Capture the cell that displays the provided text and extract its [x, y] central coordinate. 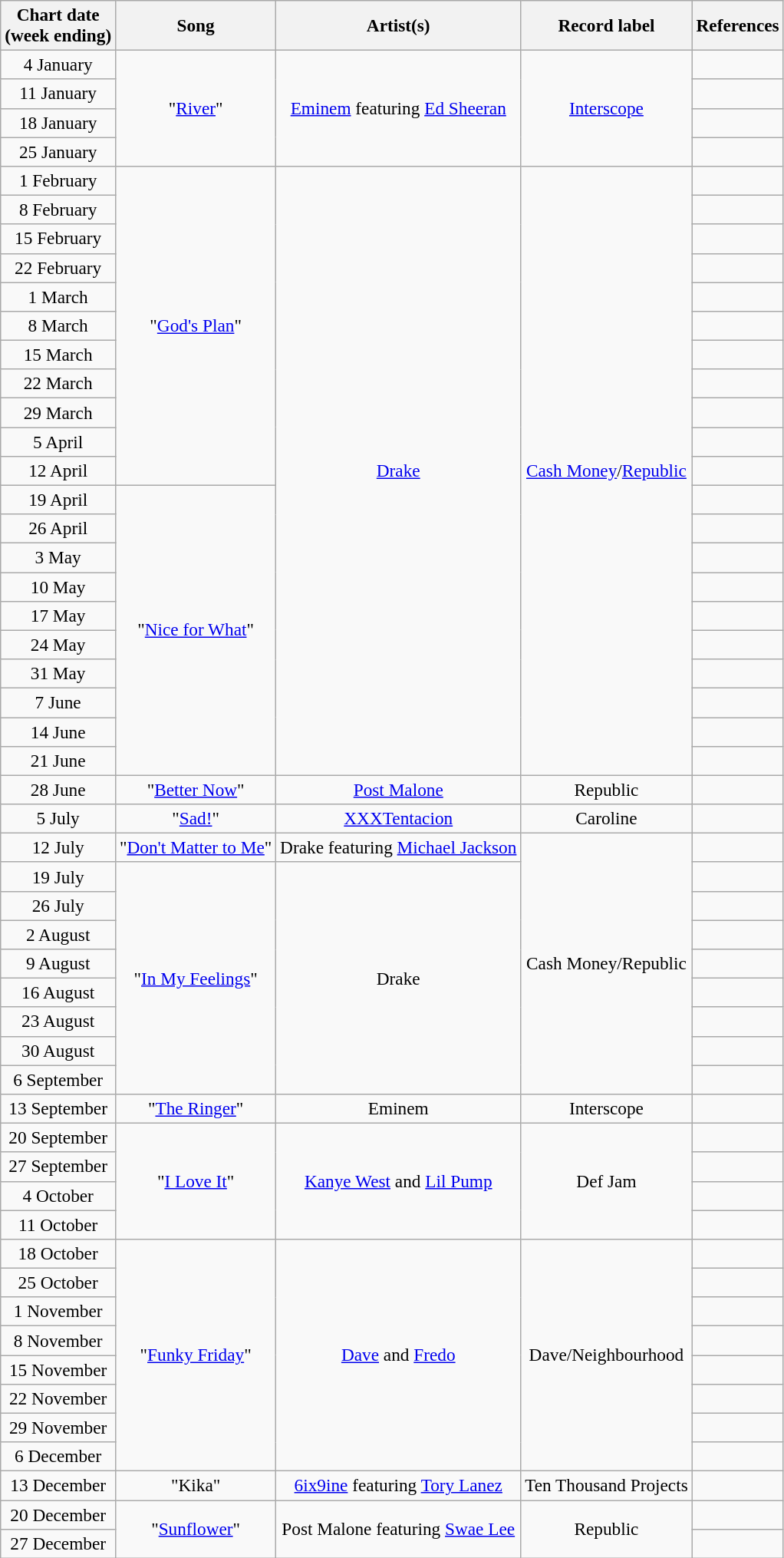
10 May [58, 586]
6 December [58, 1457]
29 March [58, 412]
11 January [58, 94]
8 November [58, 1340]
26 July [58, 906]
"God's Plan" [196, 325]
15 March [58, 355]
8 March [58, 325]
Song [196, 25]
18 October [58, 1253]
Caroline [606, 818]
8 February [58, 210]
"Sad!" [196, 818]
1 March [58, 296]
"In My Feelings" [196, 978]
24 May [58, 645]
12 April [58, 470]
Post Malone [399, 790]
21 June [58, 761]
Eminem [399, 1108]
22 February [58, 268]
30 August [58, 1051]
19 July [58, 876]
23 August [58, 1022]
7 June [58, 702]
6 September [58, 1079]
"Kika" [196, 1485]
28 June [58, 790]
Eminem featuring Ed Sheeran [399, 107]
26 April [58, 529]
22 November [58, 1398]
18 January [58, 123]
20 September [58, 1137]
22 March [58, 384]
"Don't Matter to Me" [196, 847]
25 October [58, 1282]
"Better Now" [196, 790]
4 October [58, 1196]
15 February [58, 239]
15 November [58, 1369]
9 August [58, 963]
"I Love It" [196, 1180]
5 April [58, 441]
Post Malone featuring Swae Lee [399, 1529]
"The Ringer" [196, 1108]
27 December [58, 1543]
Ten Thousand Projects [606, 1485]
16 August [58, 992]
Artist(s) [399, 25]
XXXTentacion [399, 818]
3 May [58, 557]
1 February [58, 180]
19 April [58, 500]
31 May [58, 673]
5 July [58, 818]
Chart date(week ending) [58, 25]
4 January [58, 64]
11 October [58, 1224]
"Sunflower" [196, 1529]
27 September [58, 1167]
25 January [58, 151]
29 November [58, 1428]
Dave/Neighbourhood [606, 1355]
13 December [58, 1485]
"River" [196, 107]
References [738, 25]
17 May [58, 616]
1 November [58, 1312]
20 December [58, 1514]
"Funky Friday" [196, 1355]
Drake featuring Michael Jackson [399, 847]
Dave and Fredo [399, 1355]
2 August [58, 934]
6ix9ine featuring Tory Lanez [399, 1485]
"Nice for What" [196, 630]
13 September [58, 1108]
14 June [58, 731]
12 July [58, 847]
Record label [606, 25]
Def Jam [606, 1180]
Kanye West and Lil Pump [399, 1180]
